Determine the (X, Y) coordinate at the center of the cell enclosing the given text.  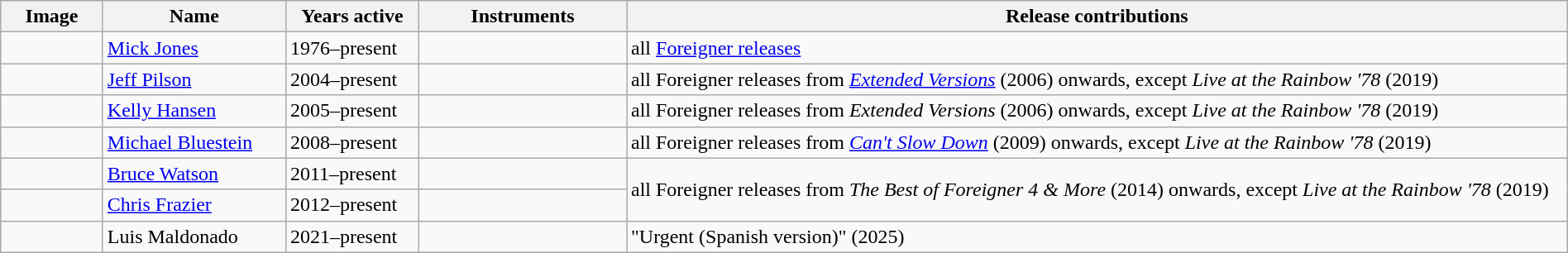
2011–present (352, 174)
Michael Bluestein (194, 142)
all Foreigner releases from Can't Slow Down (2009) onwards, except Live at the Rainbow '78 (2019) (1097, 142)
Chris Frazier (194, 205)
Instruments (523, 17)
1976–present (352, 48)
Jeff Pilson (194, 79)
Name (194, 17)
2005–present (352, 111)
Bruce Watson (194, 174)
all Foreigner releases from The Best of Foreigner 4 & More (2014) onwards, except Live at the Rainbow '78 (2019) (1097, 189)
Image (52, 17)
2008–present (352, 142)
Kelly Hansen (194, 111)
Years active (352, 17)
all Foreigner releases (1097, 48)
Release contributions (1097, 17)
Mick Jones (194, 48)
"Urgent (Spanish version)" (2025) (1097, 236)
2012–present (352, 205)
Luis Maldonado (194, 236)
2004–present (352, 79)
2021–present (352, 236)
